Locate the cell with the specified text and output its (X, Y) center coordinate. 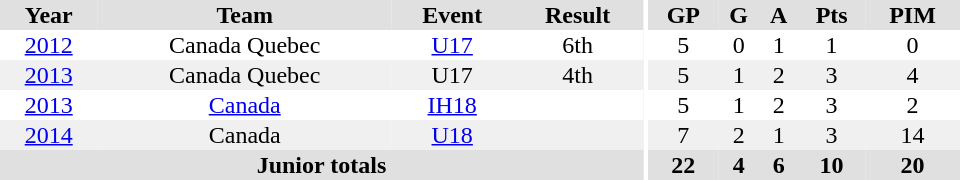
Year (48, 15)
2012 (48, 45)
Pts (832, 15)
7 (684, 135)
GP (684, 15)
U18 (452, 135)
A (778, 15)
Team (244, 15)
14 (912, 135)
22 (684, 165)
PIM (912, 15)
2014 (48, 135)
Result (578, 15)
Junior totals (322, 165)
6th (578, 45)
4th (578, 75)
IH18 (452, 105)
10 (832, 165)
6 (778, 165)
Event (452, 15)
G (738, 15)
20 (912, 165)
